Determine the [X, Y] coordinate at the center of the cell enclosing the given text.  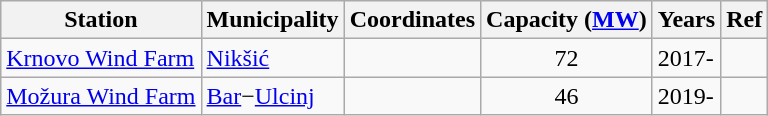
Ref [744, 20]
Nikšić [272, 58]
Municipality [272, 20]
Capacity (MW) [567, 20]
46 [567, 96]
Krnovo Wind Farm [101, 58]
Možura Wind Farm [101, 96]
Bar−Ulcinj [272, 96]
Years [686, 20]
Station [101, 20]
2019- [686, 96]
2017- [686, 58]
72 [567, 58]
Coordinates [412, 20]
